Capture the cell that displays the provided text and extract its (X, Y) central coordinate. 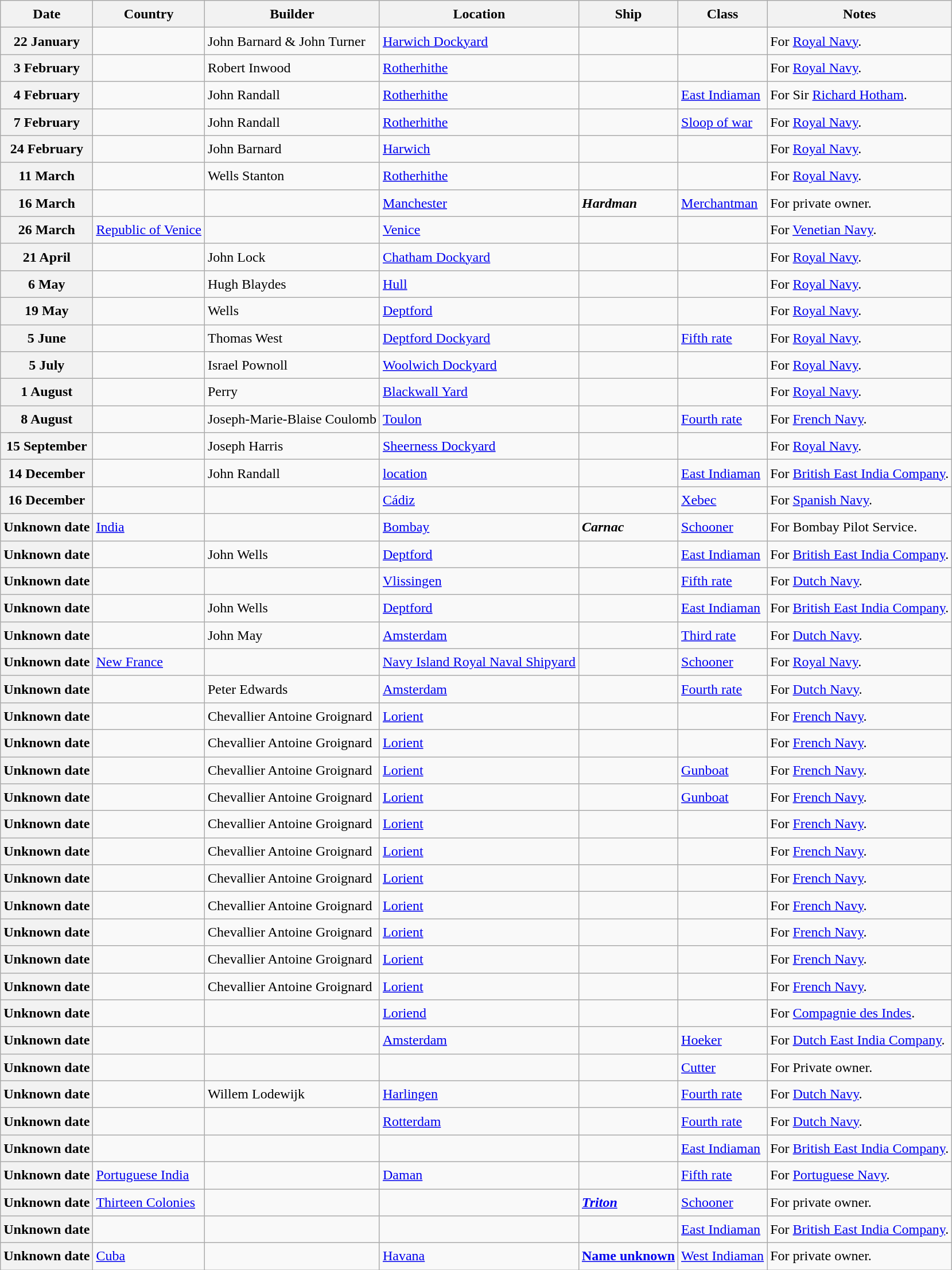
Vlissingen (479, 581)
3 February (47, 68)
For Dutch East India Company. (860, 1040)
For Bombay Pilot Service. (860, 527)
Navy Island Royal Naval Shipyard (479, 662)
Peter Edwards (292, 689)
Havana (479, 1257)
8 August (47, 419)
Thirteen Colonies (149, 1203)
Merchantman (723, 203)
Cutter (723, 1067)
India (149, 527)
Sloop of war (723, 122)
Name unknown (628, 1257)
15 September (47, 446)
Bombay (479, 527)
19 May (47, 311)
Portuguese India (149, 1175)
11 March (47, 176)
For Private owner. (860, 1067)
Cuba (149, 1257)
Country (149, 14)
Republic of Venice (149, 230)
Cádiz (479, 500)
For Spanish Navy. (860, 500)
4 February (47, 95)
Joseph-Marie-Blaise Coulomb (292, 419)
John Barnard (292, 149)
Loriend (479, 1013)
Deptford Dockyard (479, 339)
For Portuguese Navy. (860, 1175)
Blackwall Yard (479, 393)
For Sir Richard Hotham. (860, 95)
John May (292, 635)
For Compagnie des Indes. (860, 1013)
location (479, 473)
Perry (292, 393)
Israel Pownoll (292, 365)
5 July (47, 365)
Harlingen (479, 1094)
5 June (47, 339)
Harwich (479, 149)
New France (149, 662)
Carnac (628, 527)
Builder (292, 14)
Toulon (479, 419)
Ship (628, 14)
24 February (47, 149)
John Barnard & John Turner (292, 41)
Rotterdam (479, 1121)
Chatham Dockyard (479, 257)
Hugh Blaydes (292, 283)
Hull (479, 283)
Date (47, 14)
Thomas West (292, 339)
7 February (47, 122)
Triton (628, 1203)
Location (479, 14)
Xebec (723, 500)
16 December (47, 500)
Sheerness Dockyard (479, 446)
Joseph Harris (292, 446)
14 December (47, 473)
26 March (47, 230)
Hoeker (723, 1040)
Venice (479, 230)
West Indiaman (723, 1257)
Daman (479, 1175)
Wells (292, 311)
Robert Inwood (292, 68)
Hardman (628, 203)
Harwich Dockyard (479, 41)
Wells Stanton (292, 176)
Notes (860, 14)
For Venetian Navy. (860, 230)
22 January (47, 41)
Third rate (723, 635)
6 May (47, 283)
16 March (47, 203)
Woolwich Dockyard (479, 365)
1 August (47, 393)
John Lock (292, 257)
Willem Lodewijk (292, 1094)
21 April (47, 257)
Class (723, 14)
Manchester (479, 203)
